Pinpoint the cell where the given text exists, returning its [x, y] midpoint coordinate. 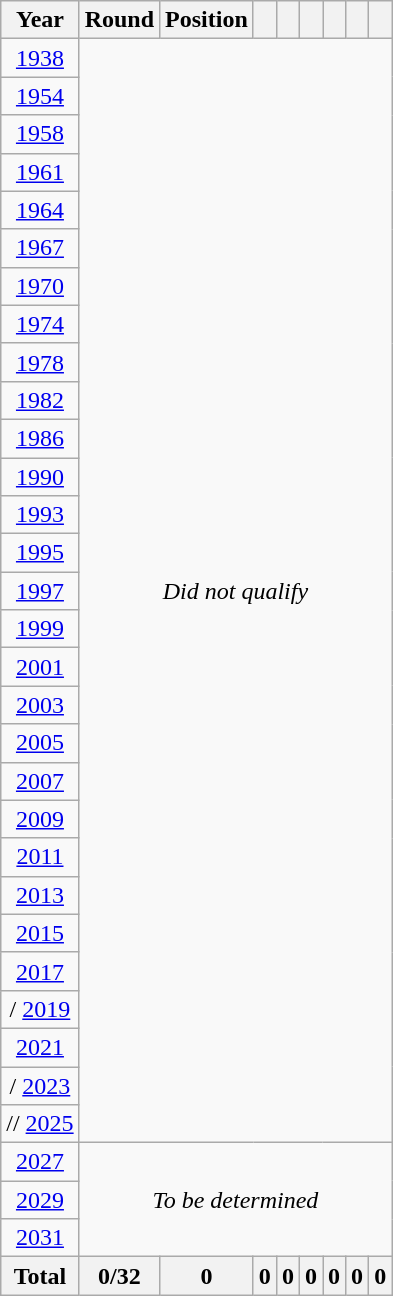
0/32 [119, 1276]
1997 [40, 591]
1993 [40, 515]
Total [40, 1276]
1995 [40, 553]
2029 [40, 1200]
1938 [40, 58]
1986 [40, 438]
1982 [40, 400]
1970 [40, 286]
To be determined [236, 1200]
Year [40, 20]
Did not qualify [236, 591]
2001 [40, 667]
1974 [40, 324]
/ 2023 [40, 1085]
2003 [40, 705]
1990 [40, 477]
2017 [40, 971]
2021 [40, 1047]
Round [119, 20]
1999 [40, 629]
1961 [40, 172]
2011 [40, 857]
2005 [40, 743]
// 2025 [40, 1124]
1954 [40, 96]
2015 [40, 933]
1958 [40, 134]
2027 [40, 1162]
1978 [40, 362]
/ 2019 [40, 1009]
2031 [40, 1238]
1967 [40, 248]
2013 [40, 895]
2007 [40, 781]
2009 [40, 819]
Position [207, 20]
1964 [40, 210]
